Scan for the cell matching the given text and deliver its [X, Y] coordinate at center. 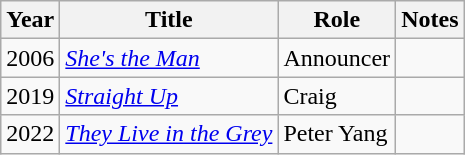
Craig [337, 96]
2022 [30, 134]
Announcer [337, 58]
They Live in the Grey [169, 134]
Role [337, 20]
2006 [30, 58]
Straight Up [169, 96]
Notes [430, 20]
2019 [30, 96]
Peter Yang [337, 134]
Year [30, 20]
She's the Man [169, 58]
Title [169, 20]
